Identify which cell holds the provided text, then report its (x, y) central coordinate. 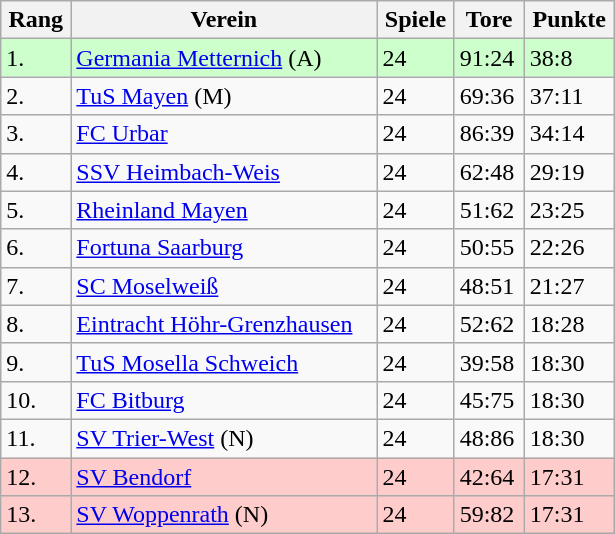
86:39 (489, 134)
Germania Metternich (A) (224, 58)
7. (36, 286)
23:25 (569, 210)
50:55 (489, 248)
29:19 (569, 172)
69:36 (489, 96)
48:51 (489, 286)
3. (36, 134)
13. (36, 515)
52:62 (489, 324)
4. (36, 172)
37:11 (569, 96)
42:64 (489, 477)
SC Moselweiß (224, 286)
48:86 (489, 438)
2. (36, 96)
59:82 (489, 515)
Verein (224, 20)
Spiele (416, 20)
TuS Mayen (M) (224, 96)
62:48 (489, 172)
Eintracht Höhr-Grenzhausen (224, 324)
SV Bendorf (224, 477)
11. (36, 438)
5. (36, 210)
9. (36, 362)
SSV Heimbach-Weis (224, 172)
Rheinland Mayen (224, 210)
SV Trier-West (N) (224, 438)
91:24 (489, 58)
Punkte (569, 20)
21:27 (569, 286)
34:14 (569, 134)
FC Bitburg (224, 400)
45:75 (489, 400)
51:62 (489, 210)
Tore (489, 20)
6. (36, 248)
1. (36, 58)
18:28 (569, 324)
12. (36, 477)
FC Urbar (224, 134)
22:26 (569, 248)
8. (36, 324)
Rang (36, 20)
Fortuna Saarburg (224, 248)
38:8 (569, 58)
SV Woppenrath (N) (224, 515)
10. (36, 400)
39:58 (489, 362)
TuS Mosella Schweich (224, 362)
